Output the [X, Y] coordinate of the center of the cell containing the given text.  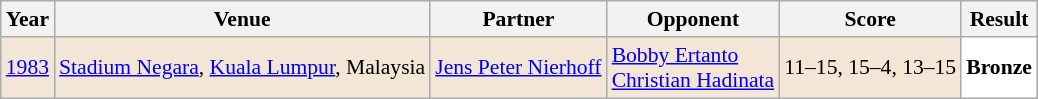
Opponent [694, 19]
11–15, 15–4, 13–15 [870, 68]
Bobby Ertanto Christian Hadinata [694, 68]
Stadium Negara, Kuala Lumpur, Malaysia [242, 68]
Venue [242, 19]
Bronze [999, 68]
Score [870, 19]
Result [999, 19]
Partner [518, 19]
Year [28, 19]
Jens Peter Nierhoff [518, 68]
1983 [28, 68]
